Search for the cell housing the specified text and yield its [x, y] center coordinate. 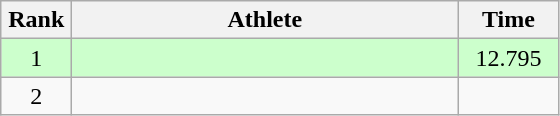
1 [36, 58]
Athlete [265, 20]
2 [36, 96]
Rank [36, 20]
12.795 [508, 58]
Time [508, 20]
